Scan for the cell matching the given text and deliver its [X, Y] coordinate at center. 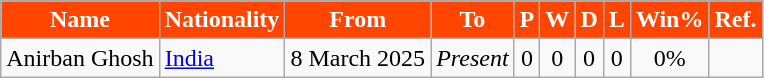
Ref. [736, 20]
Nationality [222, 20]
0% [670, 58]
8 March 2025 [358, 58]
D [589, 20]
India [222, 58]
P [527, 20]
Present [472, 58]
W [558, 20]
From [358, 20]
Win% [670, 20]
L [616, 20]
To [472, 20]
Anirban Ghosh [80, 58]
Name [80, 20]
